Detect which cell encompasses the target text, then output its (X, Y) center coordinate. 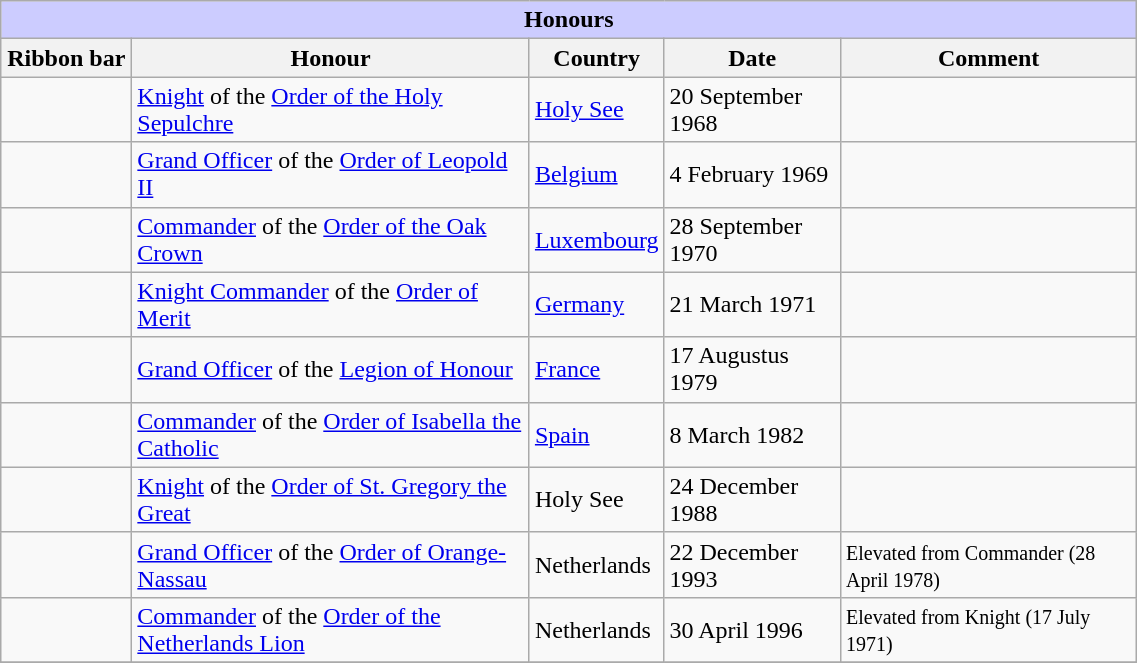
Date (752, 58)
Luxembourg (596, 240)
Commander of the Order of Isabella the Catholic (331, 434)
22 December 1993 (752, 564)
Ribbon bar (66, 58)
France (596, 370)
Elevated from Commander (28 April 1978) (989, 564)
Honours (569, 20)
Knight of the Order of St. Gregory the Great (331, 500)
Elevated from Knight (17 July 1971) (989, 630)
20 September 1968 (752, 110)
Commander of the Order of the Netherlands Lion (331, 630)
4 February 1969 (752, 174)
24 December 1988 (752, 500)
Belgium (596, 174)
Comment (989, 58)
Country (596, 58)
17 Augustus 1979 (752, 370)
Knight Commander of the Order of Merit (331, 304)
21 March 1971 (752, 304)
Grand Officer of the Order of Orange-Nassau (331, 564)
30 April 1996 (752, 630)
Grand Officer of the Legion of Honour (331, 370)
Honour (331, 58)
Grand Officer of the Order of Leopold II (331, 174)
28 September 1970 (752, 240)
Commander of the Order of the Oak Crown (331, 240)
Spain (596, 434)
Germany (596, 304)
8 March 1982 (752, 434)
Knight of the Order of the Holy Sepulchre (331, 110)
